Determine the [X, Y] coordinate at the center of the cell enclosing the given text.  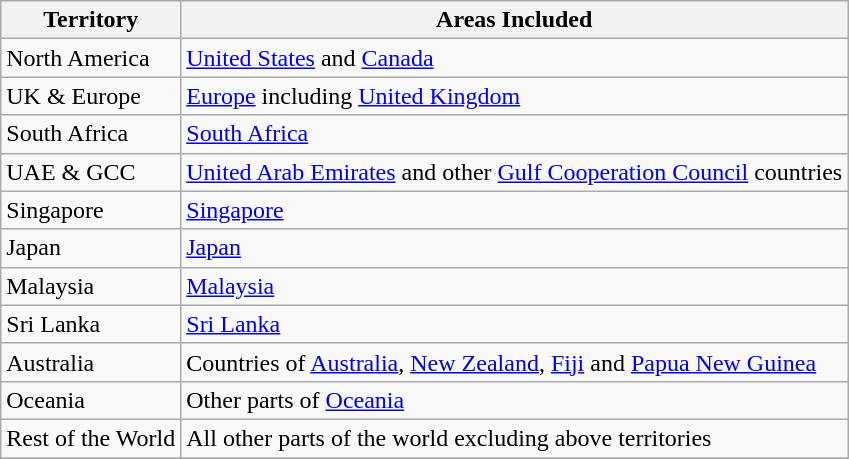
Other parts of Oceania [514, 400]
North America [91, 58]
UAE & GCC [91, 172]
Europe including United Kingdom [514, 96]
Territory [91, 20]
Countries of Australia, New Zealand, Fiji and Papua New Guinea [514, 362]
Australia [91, 362]
Rest of the World [91, 438]
All other parts of the world excluding above territories [514, 438]
United States and Canada [514, 58]
UK & Europe [91, 96]
United Arab Emirates and other Gulf Cooperation Council countries [514, 172]
Areas Included [514, 20]
Oceania [91, 400]
